Scan for the cell matching the given text and deliver its [x, y] coordinate at center. 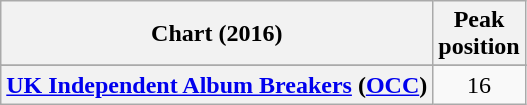
UK Independent Album Breakers (OCC) [217, 85]
Peakposition [479, 34]
16 [479, 85]
Chart (2016) [217, 34]
